Output the (X, Y) coordinate of the center of the cell containing the given text.  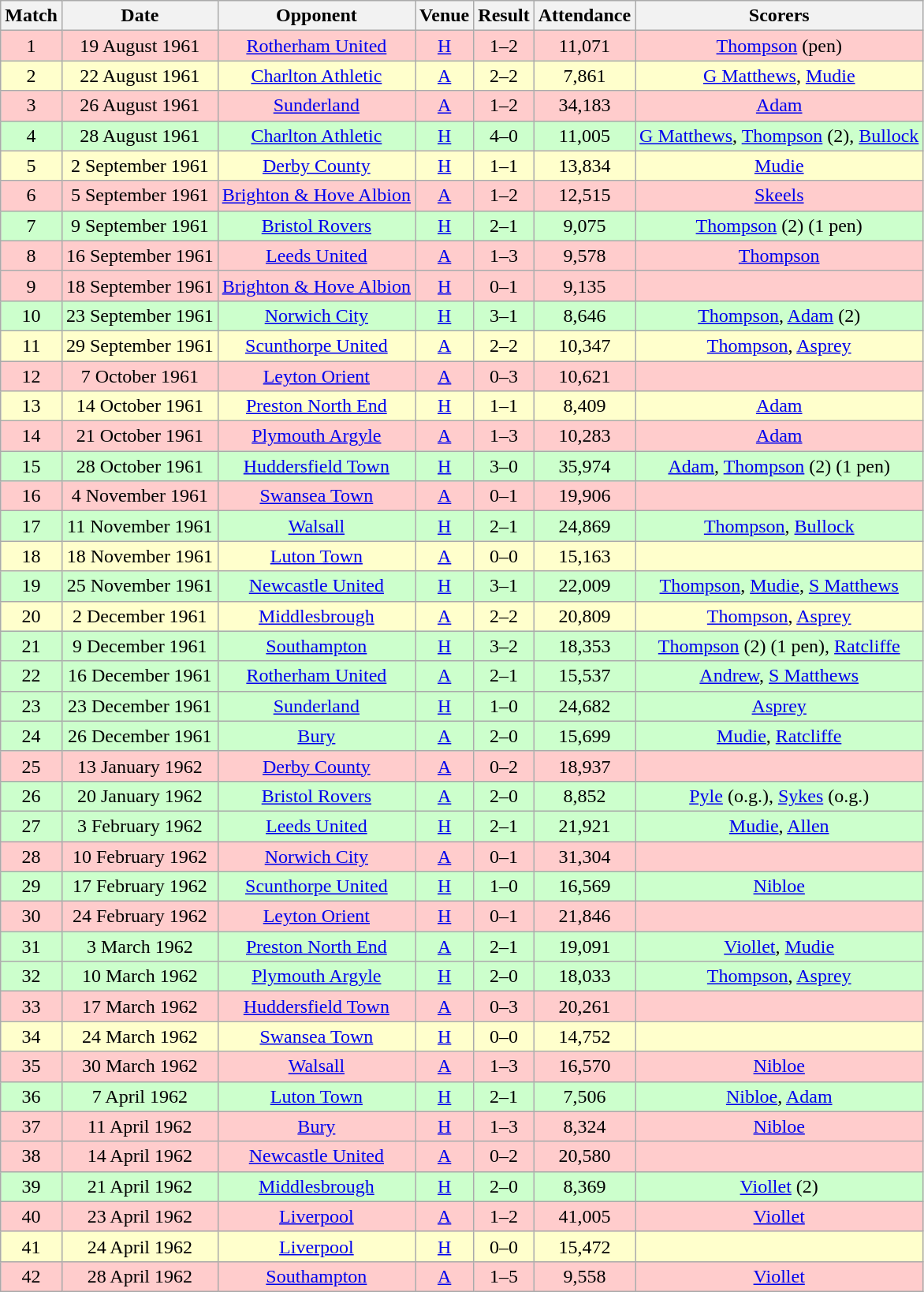
Result (504, 16)
10,283 (584, 436)
17 March 1962 (140, 1006)
21 April 1962 (140, 1186)
G Matthews, Thompson (2), Bullock (779, 136)
9,135 (584, 286)
22,009 (584, 586)
2 (32, 76)
14,752 (584, 1036)
13,834 (584, 166)
4 (32, 136)
20,261 (584, 1006)
28 August 1961 (140, 136)
20 (32, 616)
10,347 (584, 345)
33 (32, 1006)
26 August 1961 (140, 106)
9 December 1961 (140, 646)
10 (32, 316)
G Matthews, Mudie (779, 76)
11 November 1961 (140, 526)
15 (32, 466)
6 (32, 196)
3 February 1962 (140, 826)
35 (32, 1066)
10,621 (584, 376)
32 (32, 976)
19 August 1961 (140, 46)
Nibloe, Adam (779, 1096)
20,580 (584, 1156)
28 (32, 856)
38 (32, 1156)
27 (32, 826)
16 (32, 496)
Adam, Thompson (2) (1 pen) (779, 466)
7 (32, 226)
21 (32, 646)
Thompson (2) (1 pen) (779, 226)
31 (32, 947)
Mudie (779, 166)
8,369 (584, 1186)
17 February 1962 (140, 887)
39 (32, 1186)
24,869 (584, 526)
37 (32, 1126)
Thompson, Adam (2) (779, 316)
1 (32, 46)
29 September 1961 (140, 345)
Pyle (o.g.), Sykes (o.g.) (779, 796)
3 March 1962 (140, 947)
3 (32, 106)
26 December 1961 (140, 736)
14 (32, 436)
31,304 (584, 856)
Mudie, Allen (779, 826)
Attendance (584, 16)
36 (32, 1096)
25 (32, 766)
Venue (445, 16)
Thompson, Mudie, S Matthews (779, 586)
Asprey (779, 706)
21,846 (584, 917)
30 (32, 917)
15,472 (584, 1246)
Skeels (779, 196)
23 December 1961 (140, 706)
14 October 1961 (140, 406)
29 (32, 887)
11 April 1962 (140, 1126)
7,506 (584, 1096)
13 (32, 406)
26 (32, 796)
34,183 (584, 106)
19,906 (584, 496)
18 (32, 556)
8,852 (584, 796)
23 September 1961 (140, 316)
7 October 1961 (140, 376)
14 April 1962 (140, 1156)
Thompson (779, 256)
42 (32, 1276)
40 (32, 1216)
8,646 (584, 316)
20,809 (584, 616)
15,537 (584, 676)
28 October 1961 (140, 466)
8,324 (584, 1126)
2 September 1961 (140, 166)
5 September 1961 (140, 196)
28 April 1962 (140, 1276)
22 (32, 676)
30 March 1962 (140, 1066)
Thompson (2) (1 pen), Ratcliffe (779, 646)
24,682 (584, 706)
15,163 (584, 556)
16,569 (584, 887)
Date (140, 16)
Viollet, Mudie (779, 947)
18,353 (584, 646)
15,699 (584, 736)
18 November 1961 (140, 556)
1–5 (504, 1276)
17 (32, 526)
16 December 1961 (140, 676)
9 (32, 286)
16,570 (584, 1066)
23 (32, 706)
20 January 1962 (140, 796)
8 (32, 256)
25 November 1961 (140, 586)
Thompson, Bullock (779, 526)
24 March 1962 (140, 1036)
9,578 (584, 256)
2 December 1961 (140, 616)
Thompson (pen) (779, 46)
24 (32, 736)
19,091 (584, 947)
Opponent (316, 16)
16 September 1961 (140, 256)
11,005 (584, 136)
18,937 (584, 766)
19 (32, 586)
Scorers (779, 16)
18,033 (584, 976)
11 (32, 345)
34 (32, 1036)
11,071 (584, 46)
Match (32, 16)
41 (32, 1246)
12,515 (584, 196)
5 (32, 166)
22 August 1961 (140, 76)
35,974 (584, 466)
3–0 (504, 466)
4–0 (504, 136)
Mudie, Ratcliffe (779, 736)
10 March 1962 (140, 976)
9,558 (584, 1276)
21 October 1961 (140, 436)
8,409 (584, 406)
13 January 1962 (140, 766)
7,861 (584, 76)
23 April 1962 (140, 1216)
21,921 (584, 826)
7 April 1962 (140, 1096)
24 February 1962 (140, 917)
4 November 1961 (140, 496)
9,075 (584, 226)
24 April 1962 (140, 1246)
Viollet (2) (779, 1186)
10 February 1962 (140, 856)
41,005 (584, 1216)
9 September 1961 (140, 226)
3–2 (504, 646)
Andrew, S Matthews (779, 676)
12 (32, 376)
18 September 1961 (140, 286)
